Detect which cell encompasses the target text, then output its (x, y) center coordinate. 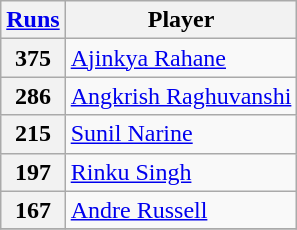
215 (33, 134)
375 (33, 58)
Rinku Singh (181, 172)
Andre Russell (181, 210)
Player (181, 20)
Sunil Narine (181, 134)
167 (33, 210)
Angkrish Raghuvanshi (181, 96)
Ajinkya Rahane (181, 58)
Runs (33, 20)
197 (33, 172)
286 (33, 96)
